Pinpoint the cell where the given text exists, returning its [x, y] midpoint coordinate. 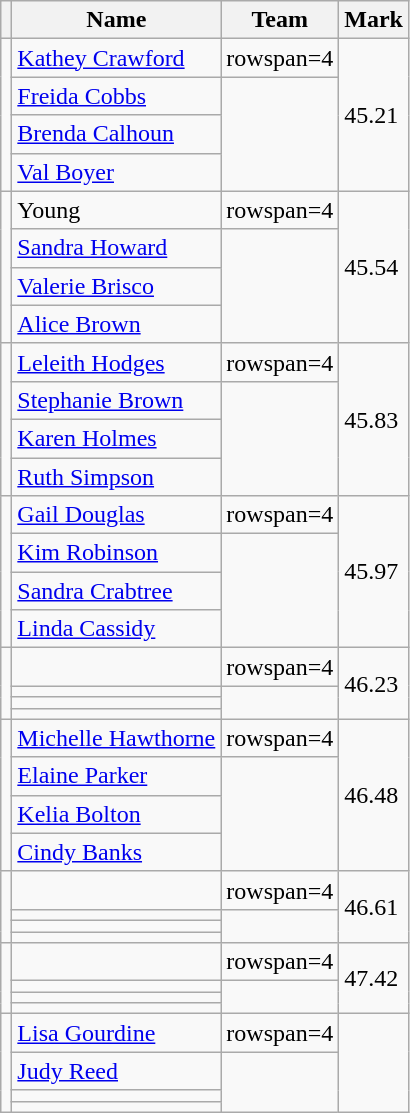
Valerie Brisco [116, 286]
Michelle Hawthorne [116, 738]
Val Boyer [116, 172]
Linda Cassidy [116, 629]
Sandra Crabtree [116, 591]
45.54 [374, 267]
Mark [374, 20]
Young [116, 210]
Karen Holmes [116, 438]
Ruth Simpson [116, 477]
Freida Cobbs [116, 96]
45.21 [374, 115]
Lisa Gourdine [116, 1033]
Alice Brown [116, 324]
47.42 [374, 978]
Brenda Calhoun [116, 134]
46.23 [374, 684]
Cindy Banks [116, 852]
Name [116, 20]
Team [280, 20]
Stephanie Brown [116, 400]
45.97 [374, 572]
Kathey Crawford [116, 58]
45.83 [374, 419]
Sandra Howard [116, 248]
Leleith Hodges [116, 362]
Elaine Parker [116, 776]
46.48 [374, 795]
Gail Douglas [116, 515]
Kim Robinson [116, 553]
Judy Reed [116, 1071]
Kelia Bolton [116, 814]
46.61 [374, 906]
